Find where the given text appears and provide that cell's center as [X, Y] coordinate. 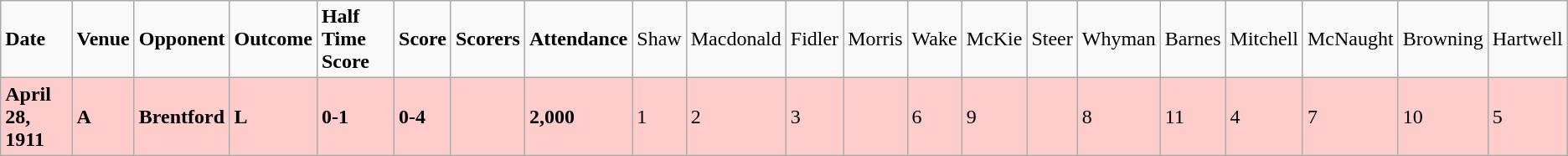
Date [37, 39]
0-1 [355, 117]
Shaw [659, 39]
Macdonald [735, 39]
Score [423, 39]
Venue [103, 39]
7 [1350, 117]
Steer [1052, 39]
5 [1528, 117]
Brentford [182, 117]
L [273, 117]
Wake [935, 39]
Outcome [273, 39]
Fidler [814, 39]
A [103, 117]
McKie [994, 39]
Opponent [182, 39]
9 [994, 117]
4 [1264, 117]
Whyman [1119, 39]
3 [814, 117]
Browning [1442, 39]
April 28, 1911 [37, 117]
Hartwell [1528, 39]
Scorers [487, 39]
Barnes [1193, 39]
8 [1119, 117]
11 [1193, 117]
Mitchell [1264, 39]
6 [935, 117]
2,000 [578, 117]
McNaught [1350, 39]
Half Time Score [355, 39]
Attendance [578, 39]
10 [1442, 117]
Morris [875, 39]
1 [659, 117]
2 [735, 117]
0-4 [423, 117]
